Search for the cell housing the specified text and yield its [x, y] center coordinate. 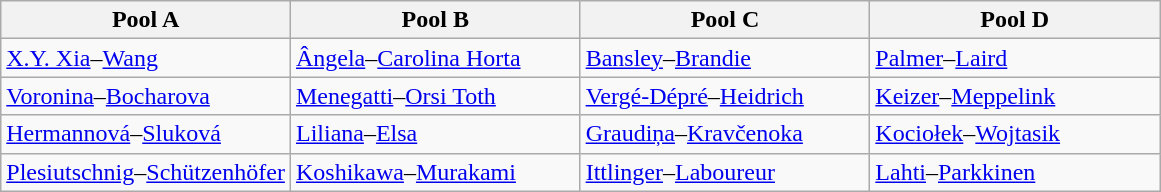
Pool C [725, 20]
Pool B [435, 20]
Bansley–Brandie [725, 58]
Palmer–Laird [1015, 58]
Kociołek–Wojtasik [1015, 134]
Pool D [1015, 20]
Liliana–Elsa [435, 134]
Vergé-Dépré–Heidrich [725, 96]
Koshikawa–Murakami [435, 172]
Keizer–Meppelink [1015, 96]
Hermannová–Sluková [146, 134]
X.Y. Xia–Wang [146, 58]
Plesiutschnig–Schützenhöfer [146, 172]
Pool A [146, 20]
Graudiņa–Kravčenoka [725, 134]
Ângela–Carolina Horta [435, 58]
Lahti–Parkkinen [1015, 172]
Menegatti–Orsi Toth [435, 96]
Ittlinger–Laboureur [725, 172]
Voronina–Bocharova [146, 96]
